Detect which cell encompasses the target text, then output its (X, Y) center coordinate. 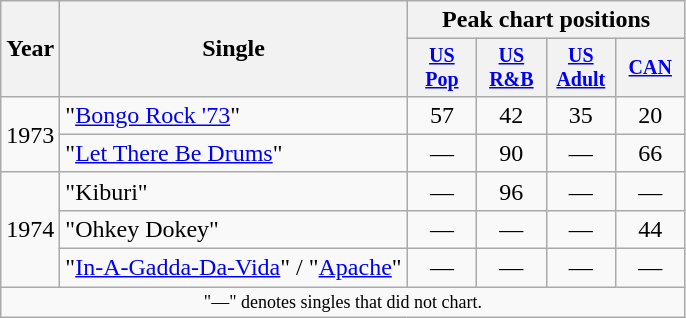
CAN (650, 68)
"Let There Be Drums" (234, 153)
57 (442, 115)
44 (650, 229)
Single (234, 49)
"Kiburi" (234, 191)
1973 (30, 134)
42 (512, 115)
35 (580, 115)
90 (512, 153)
Year (30, 49)
"Bongo Rock '73" (234, 115)
"—" denotes singles that did not chart. (343, 302)
96 (512, 191)
US Adult (580, 68)
US R&B (512, 68)
US Pop (442, 68)
66 (650, 153)
1974 (30, 229)
Peak chart positions (546, 20)
20 (650, 115)
"Ohkey Dokey" (234, 229)
"In-A-Gadda-Da-Vida" / "Apache" (234, 268)
